Search for the cell housing the specified text and yield its [x, y] center coordinate. 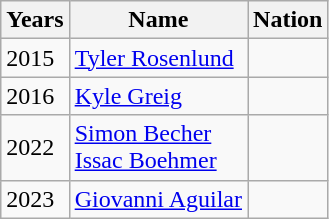
Nation [288, 20]
Years [35, 20]
2023 [35, 199]
2015 [35, 58]
Simon BecherIssac Boehmer [158, 148]
Giovanni Aguilar [158, 199]
Name [158, 20]
Kyle Greig [158, 96]
Tyler Rosenlund [158, 58]
2016 [35, 96]
2022 [35, 148]
